For the text-containing cell, return its midpoint in [x, y] coordinate format. 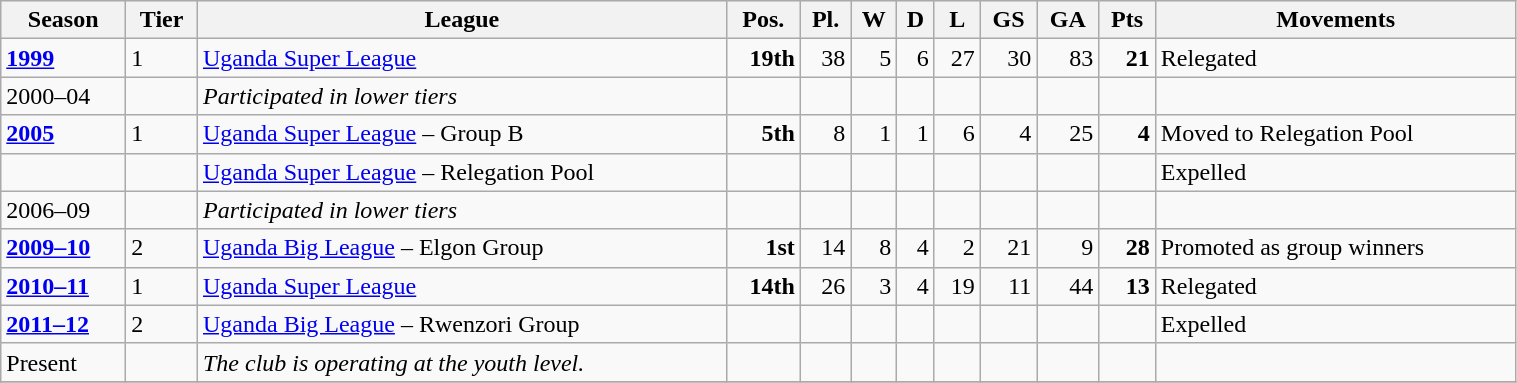
Movements [1336, 20]
2011–12 [64, 324]
2009–10 [64, 248]
27 [957, 58]
GA [1068, 20]
Moved to Relegation Pool [1336, 134]
2000–04 [64, 96]
83 [1068, 58]
Uganda Big League – Rwenzori Group [462, 324]
13 [1128, 286]
1999 [64, 58]
19 [957, 286]
L [957, 20]
2005 [64, 134]
30 [1008, 58]
28 [1128, 248]
25 [1068, 134]
14th [763, 286]
11 [1008, 286]
D [916, 20]
26 [825, 286]
2006–09 [64, 210]
Tier [162, 20]
14 [825, 248]
9 [1068, 248]
3 [874, 286]
44 [1068, 286]
Promoted as group winners [1336, 248]
The club is operating at the youth level. [462, 362]
League [462, 20]
Uganda Big League – Elgon Group [462, 248]
19th [763, 58]
Uganda Super League – Relegation Pool [462, 172]
38 [825, 58]
2010–11 [64, 286]
Uganda Super League – Group B [462, 134]
Season [64, 20]
5th [763, 134]
Pos. [763, 20]
Pts [1128, 20]
5 [874, 58]
Pl. [825, 20]
GS [1008, 20]
1st [763, 248]
Present [64, 362]
W [874, 20]
